Locate the cell with the specified text and output its [X, Y] center coordinate. 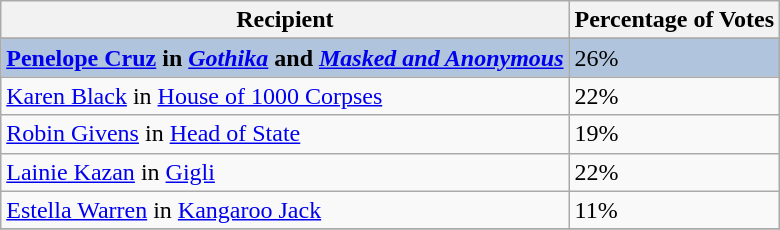
Karen Black in House of 1000 Corpses [285, 96]
Estella Warren in Kangaroo Jack [285, 210]
26% [674, 58]
19% [674, 134]
Lainie Kazan in Gigli [285, 172]
11% [674, 210]
Recipient [285, 20]
Penelope Cruz in Gothika and Masked and Anonymous [285, 58]
Robin Givens in Head of State [285, 134]
Percentage of Votes [674, 20]
